Determine the (X, Y) coordinate at the center of the cell enclosing the given text.  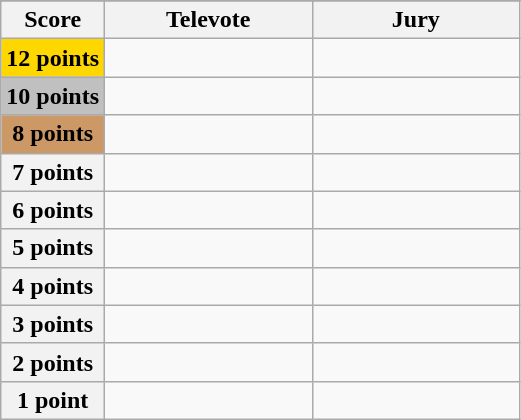
12 points (53, 58)
8 points (53, 134)
1 point (53, 400)
2 points (53, 362)
Televote (209, 20)
5 points (53, 248)
Jury (416, 20)
4 points (53, 286)
7 points (53, 172)
6 points (53, 210)
3 points (53, 324)
10 points (53, 96)
Score (53, 20)
